Locate the cell with the specified text and output its [x, y] center coordinate. 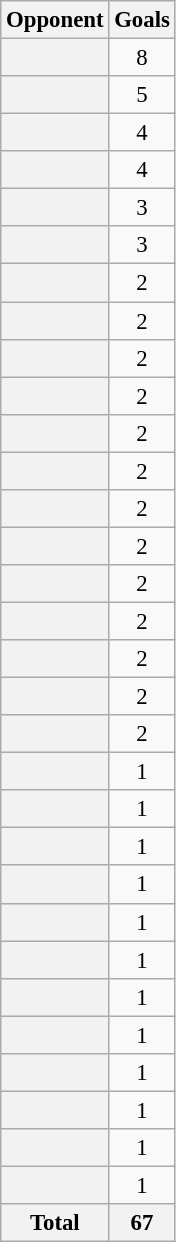
Opponent [55, 20]
Total [55, 1223]
Goals [142, 20]
8 [142, 58]
5 [142, 95]
67 [142, 1223]
